Return the (x, y) coordinate for the center point of the cell that contains the specified text.  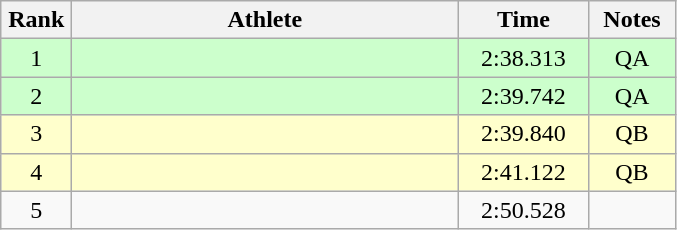
2:39.742 (524, 96)
2 (36, 96)
Notes (632, 20)
2:50.528 (524, 210)
Time (524, 20)
2:38.313 (524, 58)
1 (36, 58)
Rank (36, 20)
Athlete (265, 20)
2:39.840 (524, 134)
2:41.122 (524, 172)
3 (36, 134)
4 (36, 172)
5 (36, 210)
